Extract the (X, Y) coordinate from the center of the cell holding the provided text.  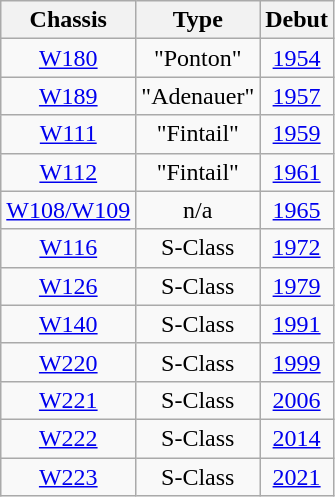
W220 (68, 362)
"Adenauer" (198, 96)
W180 (68, 58)
1991 (297, 324)
2021 (297, 477)
1957 (297, 96)
1954 (297, 58)
1965 (297, 210)
W221 (68, 400)
Type (198, 20)
2006 (297, 400)
W223 (68, 477)
1961 (297, 172)
Chassis (68, 20)
1972 (297, 248)
W140 (68, 324)
1979 (297, 286)
W116 (68, 248)
n/a (198, 210)
W108/W109 (68, 210)
W189 (68, 96)
W222 (68, 438)
W111 (68, 134)
Debut (297, 20)
1999 (297, 362)
1959 (297, 134)
W126 (68, 286)
W112 (68, 172)
2014 (297, 438)
"Ponton" (198, 58)
